Determine the [x, y] coordinate at the center of the cell enclosing the given text.  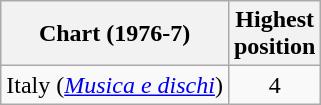
Chart (1976-7) [115, 34]
Italy (Musica e dischi) [115, 85]
Highestposition [274, 34]
4 [274, 85]
